Return the [x, y] coordinate for the center point of the cell that contains the specified text.  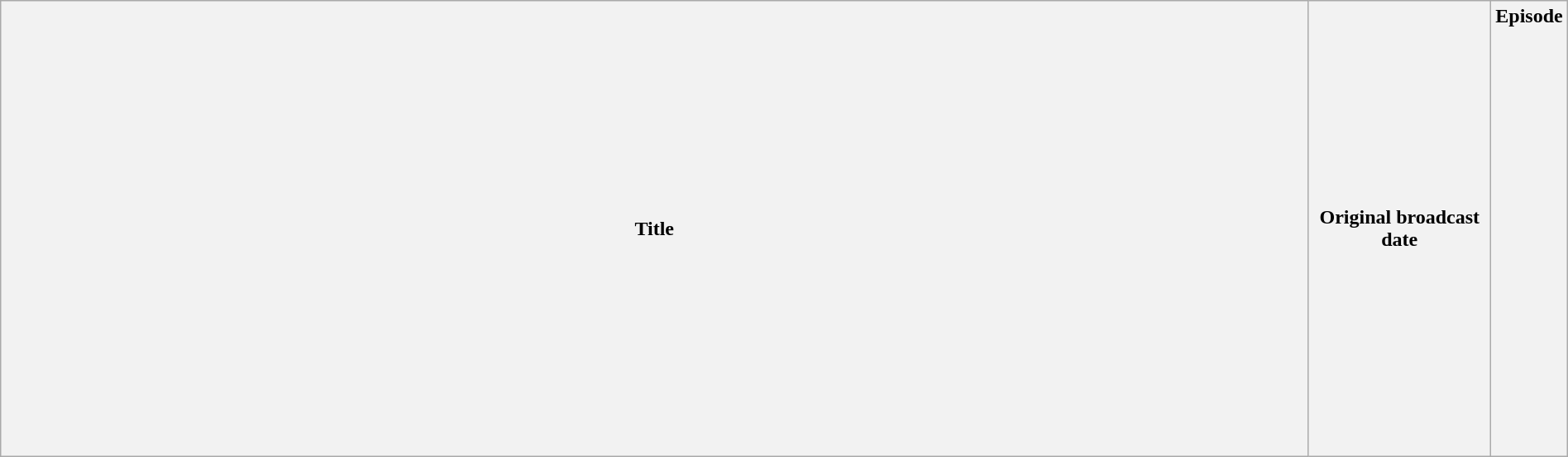
Original broadcast date [1399, 228]
Title [655, 228]
Episode [1529, 228]
